Capture the cell that displays the provided text and extract its [X, Y] central coordinate. 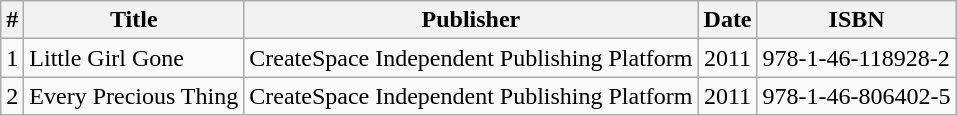
ISBN [856, 20]
1 [12, 58]
Date [728, 20]
2 [12, 96]
Publisher [471, 20]
Every Precious Thing [134, 96]
# [12, 20]
Title [134, 20]
Little Girl Gone [134, 58]
978-1-46-118928-2 [856, 58]
978-1-46-806402-5 [856, 96]
